Determine the [x, y] coordinate at the center of the cell enclosing the given text.  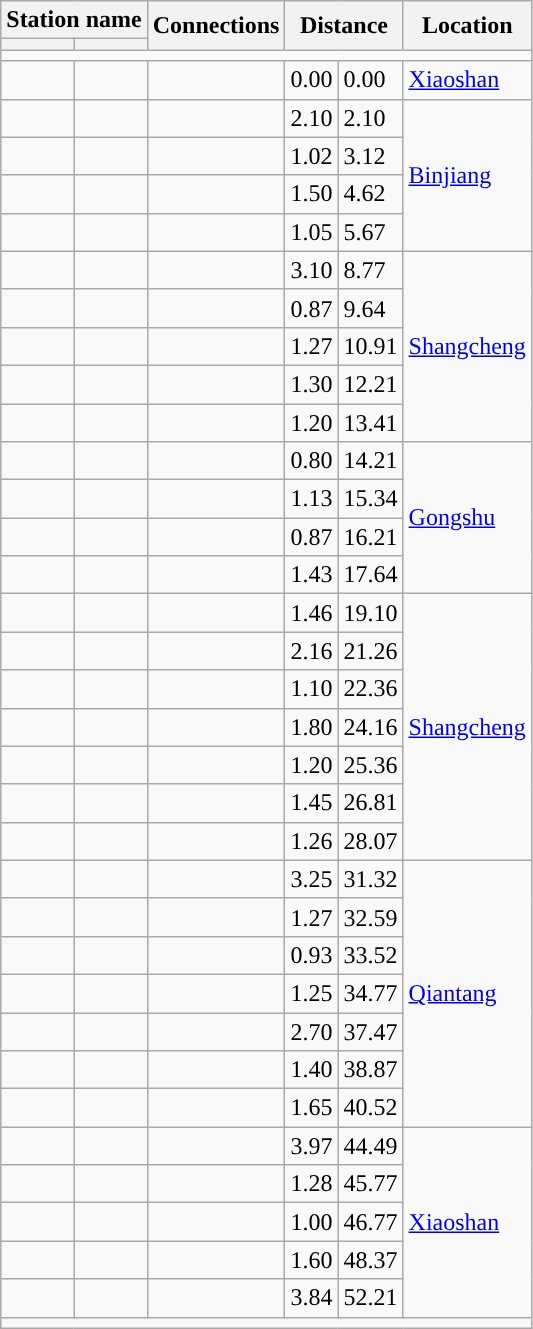
40.52 [370, 1108]
3.10 [312, 270]
46.77 [370, 1222]
14.21 [370, 461]
34.77 [370, 993]
1.30 [312, 384]
17.64 [370, 575]
1.65 [312, 1108]
1.80 [312, 727]
Distance [344, 26]
0.80 [312, 461]
24.16 [370, 727]
9.64 [370, 308]
45.77 [370, 1184]
32.59 [370, 917]
1.00 [312, 1222]
26.81 [370, 803]
33.52 [370, 955]
1.46 [312, 613]
Binjiang [467, 175]
1.43 [312, 575]
21.26 [370, 651]
13.41 [370, 423]
1.50 [312, 194]
1.10 [312, 689]
25.36 [370, 765]
1.13 [312, 499]
1.26 [312, 841]
1.40 [312, 1070]
38.87 [370, 1070]
Station name [74, 20]
52.21 [370, 1298]
2.70 [312, 1031]
Location [467, 26]
19.10 [370, 613]
0.93 [312, 955]
22.36 [370, 689]
1.60 [312, 1260]
3.97 [312, 1146]
Gongshu [467, 518]
1.02 [312, 156]
5.67 [370, 232]
Qiantang [467, 993]
15.34 [370, 499]
1.25 [312, 993]
28.07 [370, 841]
Connections [216, 26]
44.49 [370, 1146]
3.12 [370, 156]
12.21 [370, 384]
10.91 [370, 346]
16.21 [370, 537]
37.47 [370, 1031]
3.25 [312, 879]
2.16 [312, 651]
1.28 [312, 1184]
1.45 [312, 803]
1.05 [312, 232]
31.32 [370, 879]
48.37 [370, 1260]
8.77 [370, 270]
4.62 [370, 194]
3.84 [312, 1298]
